Determine the [X, Y] coordinate at the center of the cell enclosing the given text.  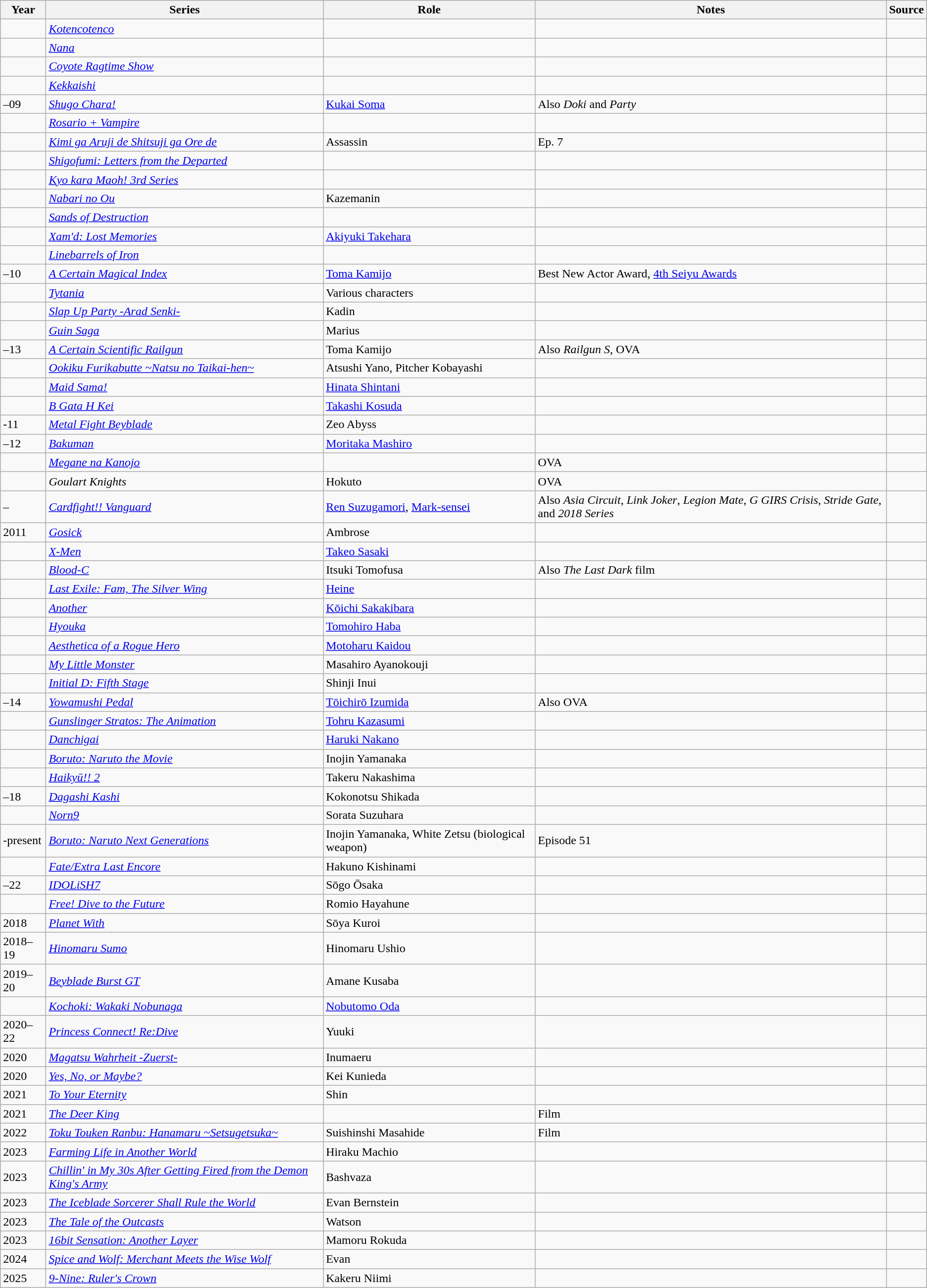
Xam'd: Lost Memories [185, 236]
Sorata Suzuhara [429, 815]
A Certain Magical Index [185, 274]
Nabari no Ou [185, 198]
IDOLiSH7 [185, 885]
Chillin' in My 30s After Getting Fired from the Demon King's Army [185, 1177]
To Your Eternity [185, 1095]
Yuuki [429, 1031]
2011 [23, 532]
Spice and Wolf: Merchant Meets the Wise Wolf [185, 1259]
Shugo Chara! [185, 104]
Hakuno Kishinami [429, 866]
Ren Suzugamori, Mark-sensei [429, 506]
Coyote Ragtime Show [185, 66]
Metal Fight Beyblade [185, 425]
Also The Last Dark film [711, 570]
2020–22 [23, 1031]
Amane Kusaba [429, 981]
Kakeru Niimi [429, 1278]
Moritaka Mashiro [429, 443]
The Deer King [185, 1114]
Guin Saga [185, 330]
Aesthetica of a Rogue Hero [185, 645]
The Tale of the Outcasts [185, 1221]
Rosario + Vampire [185, 123]
Kyo kara Maoh! 3rd Series [185, 179]
Nana [185, 48]
Kekkaishi [185, 85]
Also Doki and Party [711, 104]
9-Nine: Ruler's Crown [185, 1278]
Goulart Knights [185, 481]
-present [23, 840]
Slap Up Party -Arad Senki- [185, 312]
B Gata H Kei [185, 406]
Ep. 7 [711, 142]
Norn9 [185, 815]
Kokonotsu Shikada [429, 796]
Nobutomo Oda [429, 1006]
Year [23, 10]
Hinomaru Ushio [429, 948]
Haruki Nakano [429, 740]
Boruto: Naruto the Movie [185, 758]
A Certain Scientific Railgun [185, 349]
–22 [23, 885]
Evan [429, 1259]
Kōichi Sakakibara [429, 608]
Fate/Extra Last Encore [185, 866]
Initial D: Fifth Stage [185, 683]
Evan Bernstein [429, 1202]
Tohru Kazasumi [429, 721]
Inojin Yamanaka [429, 758]
2024 [23, 1259]
Hyouka [185, 627]
Assassin [429, 142]
Haikyū!! 2 [185, 777]
Marius [429, 330]
Also OVA [711, 702]
Shin [429, 1095]
Megane na Kanojo [185, 462]
Tōichirō Izumida [429, 702]
Last Exile: Fam, The Silver Wing [185, 589]
Danchigai [185, 740]
Takashi Kosuda [429, 406]
Free! Dive to the Future [185, 904]
Episode 51 [711, 840]
Sands of Destruction [185, 217]
My Little Monster [185, 664]
Mamoru Rokuda [429, 1240]
Kotencotenco [185, 29]
-11 [23, 425]
Another [185, 608]
Sōya Kuroi [429, 923]
Series [185, 10]
– [23, 506]
Hinata Shintani [429, 387]
Shinji Inui [429, 683]
Magatsu Wahrheit -Zuerst- [185, 1057]
Hokuto [429, 481]
Akiyuki Takehara [429, 236]
Tomohiro Haba [429, 627]
Tytania [185, 293]
2022 [23, 1132]
Takeo Sasaki [429, 551]
Also Asia Circuit, Link Joker, Legion Mate, G GIRS Crisis, Stride Gate, and 2018 Series [711, 506]
–18 [23, 796]
X-Men [185, 551]
Gunslinger Stratos: The Animation [185, 721]
–14 [23, 702]
Farming Life in Another World [185, 1151]
Various characters [429, 293]
Kazemanin [429, 198]
Ookiku Furikabutte ~Natsu no Taikai-hen~ [185, 368]
Masahiro Ayanokouji [429, 664]
Linebarrels of Iron [185, 255]
Planet With [185, 923]
2019–20 [23, 981]
Heine [429, 589]
Yes, No, or Maybe? [185, 1076]
Takeru Nakashima [429, 777]
Cardfight!! Vanguard [185, 506]
Beyblade Burst GT [185, 981]
Motoharu Kaidou [429, 645]
–13 [23, 349]
Hiraku Machio [429, 1151]
Inojin Yamanaka, White Zetsu (biological weapon) [429, 840]
Inumaeru [429, 1057]
Yowamushi Pedal [185, 702]
–10 [23, 274]
Shigofumi: Letters from the Departed [185, 161]
Kadin [429, 312]
Gosick [185, 532]
Bakuman [185, 443]
Boruto: Naruto Next Generations [185, 840]
Blood-C [185, 570]
Kochoki: Wakaki Nobunaga [185, 1006]
16bit Sensation: Another Layer [185, 1240]
The Iceblade Sorcerer Shall Rule the World [185, 1202]
–09 [23, 104]
Watson [429, 1221]
Ambrose [429, 532]
Kukai Soma [429, 104]
Atsushi Yano, Pitcher Kobayashi [429, 368]
Best New Actor Award, 4th Seiyu Awards [711, 274]
Source [906, 10]
Dagashi Kashi [185, 796]
Toku Touken Ranbu: Hanamaru ~Setsugetsuka~ [185, 1132]
Role [429, 10]
Bashvaza [429, 1177]
Romio Hayahune [429, 904]
Zeo Abyss [429, 425]
Hinomaru Sumo [185, 948]
–12 [23, 443]
2018–19 [23, 948]
Suishinshi Masahide [429, 1132]
Maid Sama! [185, 387]
Itsuki Tomofusa [429, 570]
Also Railgun S, OVA [711, 349]
Kei Kunieda [429, 1076]
Notes [711, 10]
2018 [23, 923]
Kimi ga Aruji de Shitsuji ga Ore de [185, 142]
2025 [23, 1278]
Princess Connect! Re:Dive [185, 1031]
Sōgo Ōsaka [429, 885]
